Locate the cell with the specified text and output its (X, Y) center coordinate. 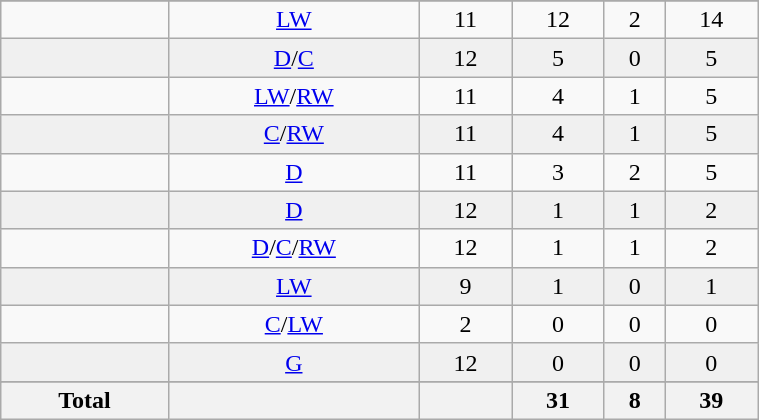
G (294, 362)
14 (712, 20)
9 (465, 286)
3 (558, 172)
Total (85, 400)
C/RW (294, 134)
8 (634, 400)
D/C/RW (294, 248)
LW/RW (294, 96)
D/C (294, 58)
39 (712, 400)
31 (558, 400)
C/LW (294, 324)
